Detect which cell encompasses the target text, then output its [x, y] center coordinate. 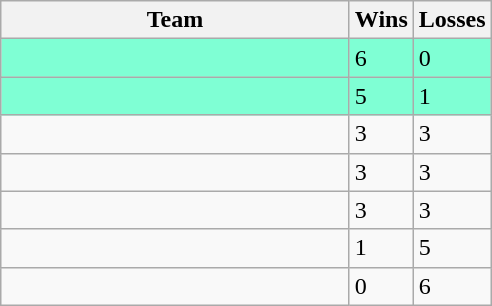
Wins [381, 20]
Team [176, 20]
Losses [452, 20]
